Search for the cell housing the specified text and yield its [X, Y] center coordinate. 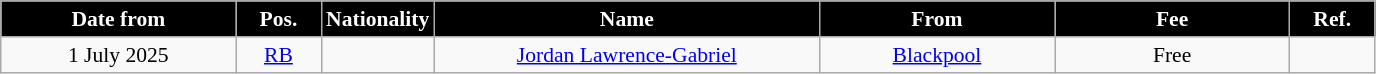
Ref. [1332, 19]
Blackpool [936, 55]
Free [1172, 55]
Date from [118, 19]
Name [626, 19]
From [936, 19]
Fee [1172, 19]
Pos. [278, 19]
1 July 2025 [118, 55]
RB [278, 55]
Jordan Lawrence-Gabriel [626, 55]
Nationality [378, 19]
